For the text-containing cell, return its midpoint in [x, y] coordinate format. 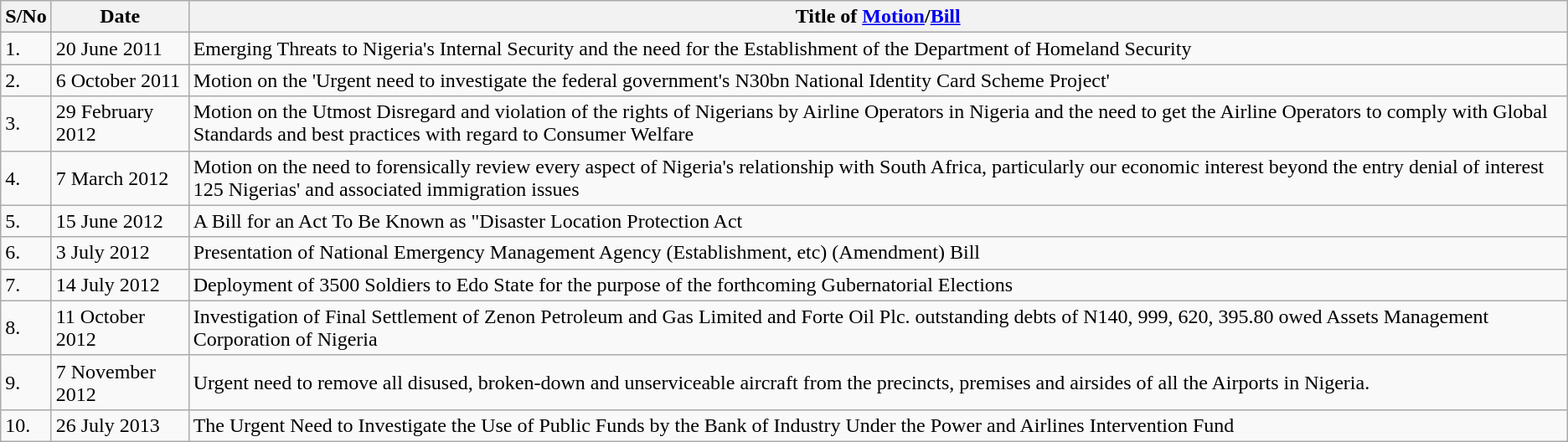
6 October 2011 [120, 80]
6. [26, 253]
5. [26, 221]
Presentation of National Emergency Management Agency (Establishment, etc) (Amendment) Bill [878, 253]
14 July 2012 [120, 285]
26 July 2013 [120, 425]
7 November 2012 [120, 382]
The Urgent Need to Investigate the Use of Public Funds by the Bank of Industry Under the Power and Airlines Intervention Fund [878, 425]
Deployment of 3500 Soldiers to Edo State for the purpose of the forthcoming Gubernatorial Elections [878, 285]
7. [26, 285]
8. [26, 328]
1. [26, 49]
9. [26, 382]
29 February 2012 [120, 124]
Urgent need to remove all disused, broken-down and unserviceable aircraft from the precincts, premises and airsides of all the Airports in Nigeria. [878, 382]
7 March 2012 [120, 177]
4. [26, 177]
2. [26, 80]
3 July 2012 [120, 253]
Motion on the 'Urgent need to investigate the federal government's N30bn National Identity Card Scheme Project' [878, 80]
10. [26, 425]
S/No [26, 17]
3. [26, 124]
20 June 2011 [120, 49]
Title of Motion/Bill [878, 17]
Date [120, 17]
15 June 2012 [120, 221]
Emerging Threats to Nigeria's Internal Security and the need for the Establishment of the Department of Homeland Security [878, 49]
11 October 2012 [120, 328]
A Bill for an Act To Be Known as "Disaster Location Protection Act [878, 221]
